Capture the cell that displays the provided text and extract its (X, Y) central coordinate. 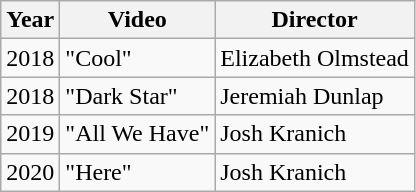
"Cool" (138, 58)
Elizabeth Olmstead (315, 58)
"Dark Star" (138, 96)
"All We Have" (138, 134)
2019 (30, 134)
Year (30, 20)
Director (315, 20)
2020 (30, 172)
Jeremiah Dunlap (315, 96)
Video (138, 20)
"Here" (138, 172)
